Extract the [x, y] coordinate from the center of the cell holding the provided text.  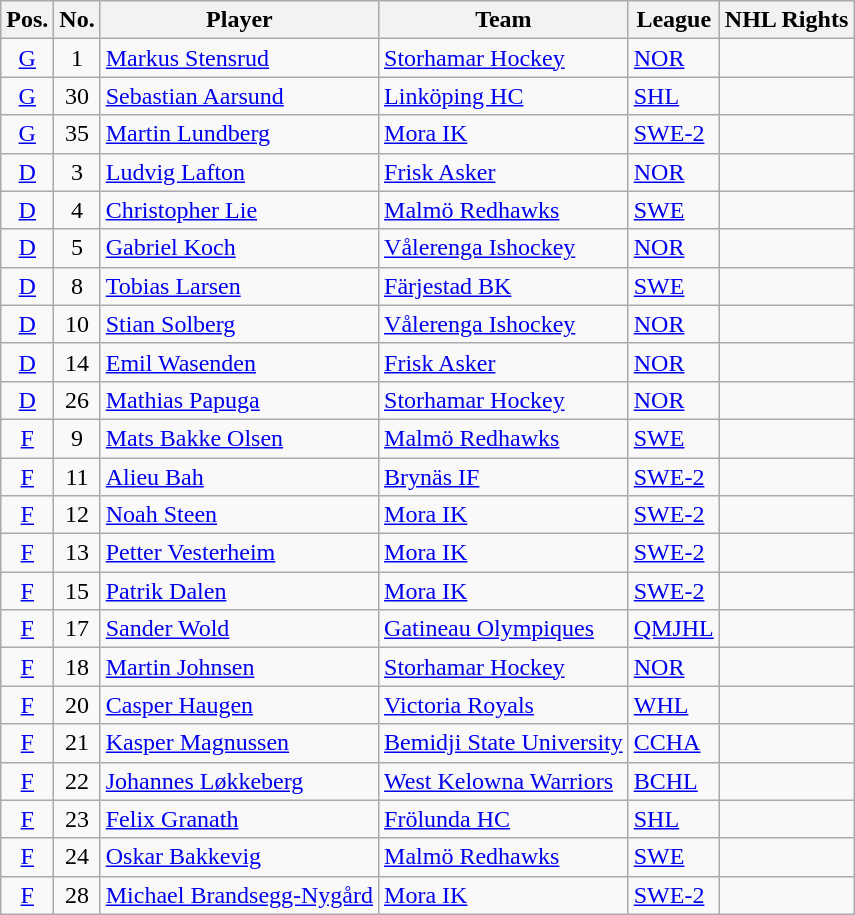
Ludvig Lafton [239, 172]
Casper Haugen [239, 705]
Felix Granath [239, 819]
Pos. [28, 20]
Emil Wasenden [239, 362]
NHL Rights [786, 20]
15 [77, 591]
Noah Steen [239, 515]
Johannes Løkkeberg [239, 781]
12 [77, 515]
Patrik Dalen [239, 591]
Alieu Bah [239, 477]
CCHA [674, 743]
Färjestad BK [504, 286]
Christopher Lie [239, 210]
8 [77, 286]
Mats Bakke Olsen [239, 438]
Frölunda HC [504, 819]
Player [239, 20]
20 [77, 705]
WHL [674, 705]
24 [77, 857]
Sebastian Aarsund [239, 96]
Kasper Magnussen [239, 743]
Gabriel Koch [239, 248]
22 [77, 781]
14 [77, 362]
West Kelowna Warriors [504, 781]
18 [77, 667]
QMJHL [674, 629]
23 [77, 819]
Gatineau Olympiques [504, 629]
Stian Solberg [239, 324]
11 [77, 477]
Team [504, 20]
Petter Vesterheim [239, 553]
Oskar Bakkevig [239, 857]
Brynäs IF [504, 477]
10 [77, 324]
Michael Brandsegg-Nygård [239, 895]
Markus Stensrud [239, 58]
Bemidji State University [504, 743]
3 [77, 172]
League [674, 20]
BCHL [674, 781]
Martin Johnsen [239, 667]
Linköping HC [504, 96]
30 [77, 96]
13 [77, 553]
1 [77, 58]
Mathias Papuga [239, 400]
28 [77, 895]
35 [77, 134]
No. [77, 20]
9 [77, 438]
5 [77, 248]
Victoria Royals [504, 705]
26 [77, 400]
Sander Wold [239, 629]
4 [77, 210]
Tobias Larsen [239, 286]
17 [77, 629]
21 [77, 743]
Martin Lundberg [239, 134]
